Capture the cell that displays the provided text and extract its [X, Y] central coordinate. 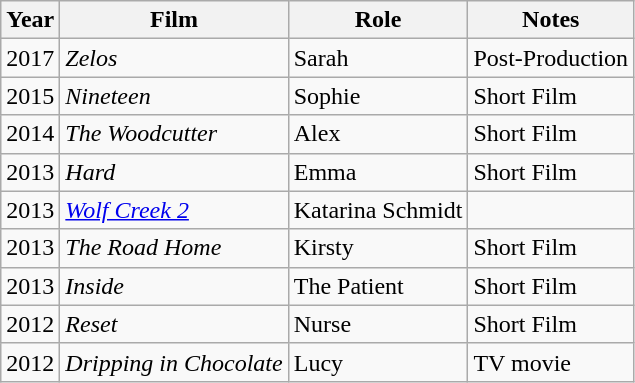
Zelos [174, 58]
TV movie [551, 362]
Year [30, 20]
The Road Home [174, 248]
Katarina Schmidt [378, 210]
Film [174, 20]
2015 [30, 96]
Emma [378, 172]
2014 [30, 134]
Sophie [378, 96]
Sarah [378, 58]
Reset [174, 324]
The Woodcutter [174, 134]
Lucy [378, 362]
Nurse [378, 324]
Wolf Creek 2 [174, 210]
Hard [174, 172]
Nineteen [174, 96]
Dripping in Chocolate [174, 362]
Alex [378, 134]
The Patient [378, 286]
2017 [30, 58]
Notes [551, 20]
Kirsty [378, 248]
Post-Production [551, 58]
Inside [174, 286]
Role [378, 20]
